Determine the (X, Y) coordinate at the center of the cell enclosing the given text.  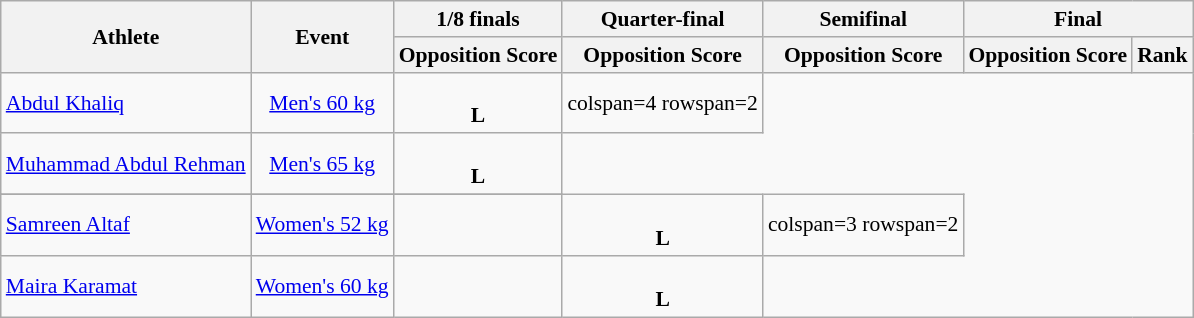
Samreen Altaf (126, 226)
Maira Karamat (126, 286)
Muhammad Abdul Rehman (126, 164)
Men's 65 kg (322, 164)
Women's 60 kg (322, 286)
Athlete (126, 36)
colspan=3 rowspan=2 (864, 226)
Abdul Khaliq (126, 102)
Women's 52 kg (322, 226)
Rank (1162, 55)
Semifinal (864, 19)
Final (1078, 19)
Event (322, 36)
1/8 finals (478, 19)
Quarter-final (662, 19)
Men's 60 kg (322, 102)
colspan=4 rowspan=2 (662, 102)
